Detect which cell encompasses the target text, then output its [x, y] center coordinate. 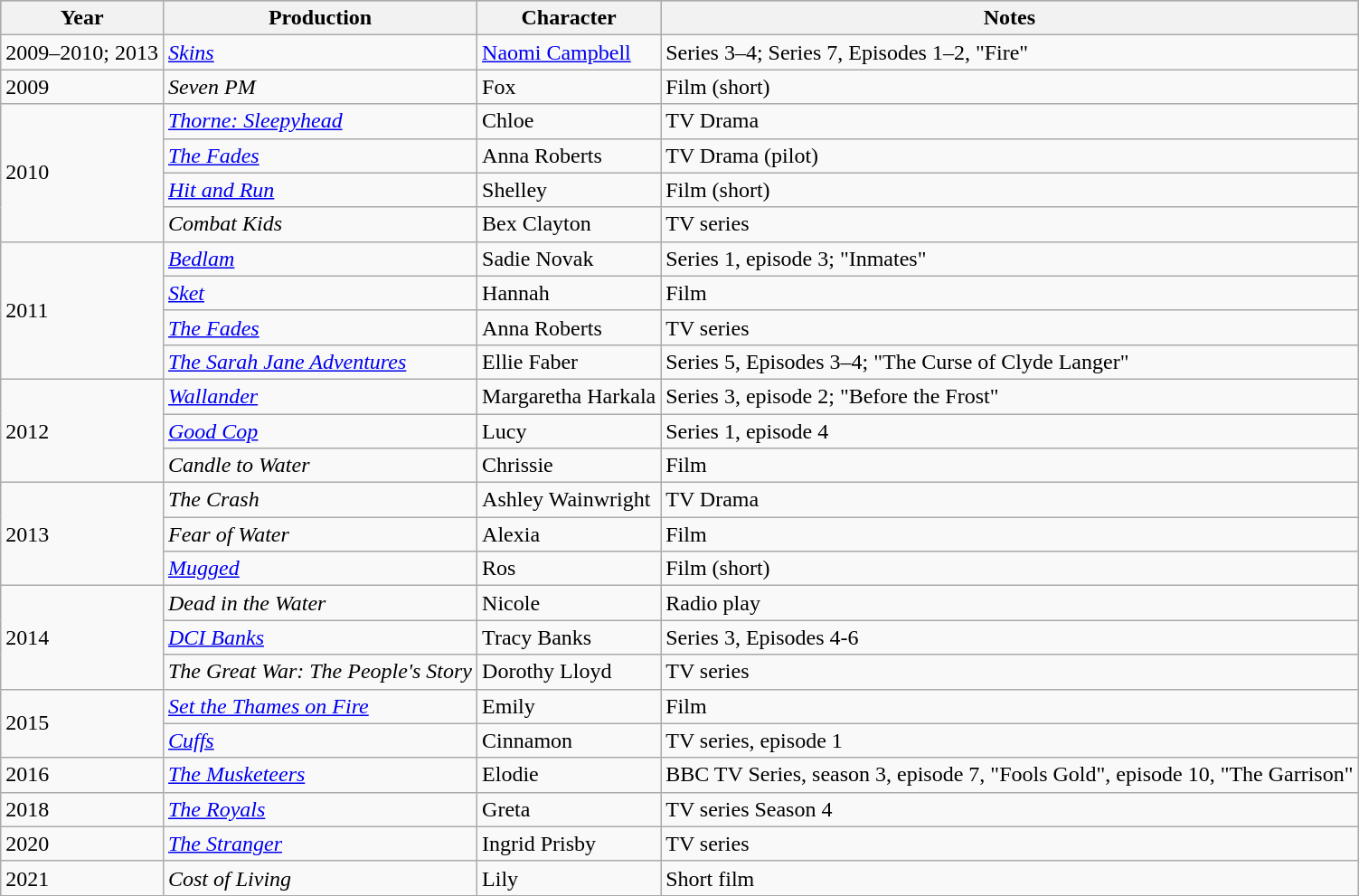
Ros [570, 569]
2010 [82, 173]
Cinnamon [570, 740]
Fear of Water [320, 534]
Good Cop [320, 431]
Tracy Banks [570, 637]
Alexia [570, 534]
Naomi Campbell [570, 52]
Lily [570, 878]
Ashley Wainwright [570, 500]
The Sarah Jane Adventures [320, 362]
The Musketeers [320, 775]
Fox [570, 87]
Series 1, episode 3; "Inmates" [1009, 259]
2016 [82, 775]
Hannah [570, 293]
Production [320, 18]
DCI Banks [320, 637]
The Royals [320, 809]
Nicole [570, 603]
TV series, episode 1 [1009, 740]
2012 [82, 430]
Sket [320, 293]
Radio play [1009, 603]
Lucy [570, 431]
Cost of Living [320, 878]
Mugged [320, 569]
Skins [320, 52]
The Great War: The People's Story [320, 672]
Dead in the Water [320, 603]
Bedlam [320, 259]
2015 [82, 723]
Series 1, episode 4 [1009, 431]
Candle to Water [320, 466]
Elodie [570, 775]
2009 [82, 87]
Set the Thames on Fire [320, 706]
Series 5, Episodes 3–4; "The Curse of Clyde Langer" [1009, 362]
Character [570, 18]
Short film [1009, 878]
Chrissie [570, 466]
Wallander [320, 396]
TV Drama (pilot) [1009, 156]
2020 [82, 844]
Series 3, episode 2; "Before the Frost" [1009, 396]
TV series Season 4 [1009, 809]
Dorothy Lloyd [570, 672]
Sadie Novak [570, 259]
2011 [82, 310]
2013 [82, 534]
Ingrid Prisby [570, 844]
2014 [82, 637]
Ellie Faber [570, 362]
Combat Kids [320, 224]
Greta [570, 809]
Year [82, 18]
Series 3–4; Series 7, Episodes 1–2, "Fire" [1009, 52]
Cuffs [320, 740]
Margaretha Harkala [570, 396]
Series 3, Episodes 4-6 [1009, 637]
BBC TV Series, season 3, episode 7, "Fools Gold", episode 10, "The Garrison" [1009, 775]
Emily [570, 706]
2009–2010; 2013 [82, 52]
Seven PM [320, 87]
Chloe [570, 121]
2018 [82, 809]
The Stranger [320, 844]
Bex Clayton [570, 224]
Shelley [570, 190]
The Crash [320, 500]
Hit and Run [320, 190]
Thorne: Sleepyhead [320, 121]
Notes [1009, 18]
2021 [82, 878]
